Capture the cell that displays the provided text and extract its [X, Y] central coordinate. 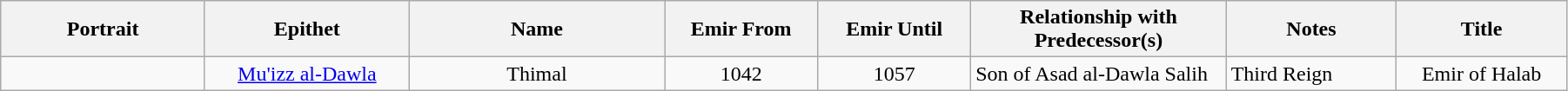
Third Reign [1311, 74]
Portrait [103, 29]
Emir Until [895, 29]
Notes [1311, 29]
Relationship with Predecessor(s) [1098, 29]
1057 [895, 74]
Thimal [536, 74]
Mu'izz al-Dawla [306, 74]
Title [1482, 29]
Name [536, 29]
Epithet [306, 29]
1042 [741, 74]
Emir From [741, 29]
Emir of Halab [1482, 74]
Son of Asad al-Dawla Salih [1098, 74]
